Detect which cell encompasses the target text, then output its [X, Y] center coordinate. 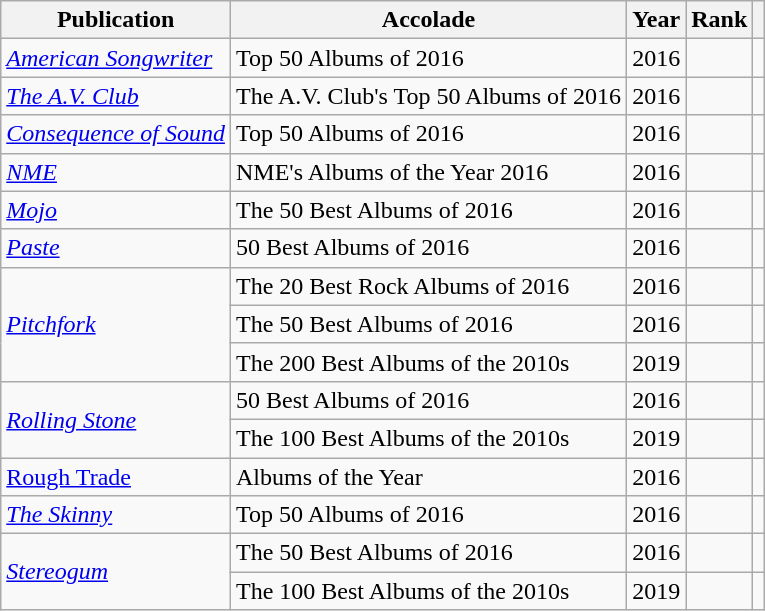
Rank [720, 20]
NME's Albums of the Year 2016 [428, 172]
The Skinny [116, 515]
Rough Trade [116, 477]
The 200 Best Albums of the 2010s [428, 362]
Paste [116, 248]
The A.V. Club's Top 50 Albums of 2016 [428, 96]
Consequence of Sound [116, 134]
NME [116, 172]
Rolling Stone [116, 419]
Year [656, 20]
Mojo [116, 210]
Stereogum [116, 572]
The A.V. Club [116, 96]
The 20 Best Rock Albums of 2016 [428, 286]
Albums of the Year [428, 477]
Pitchfork [116, 324]
American Songwriter [116, 58]
Accolade [428, 20]
Publication [116, 20]
